Return the [x, y] coordinate for the center point of the cell that contains the specified text.  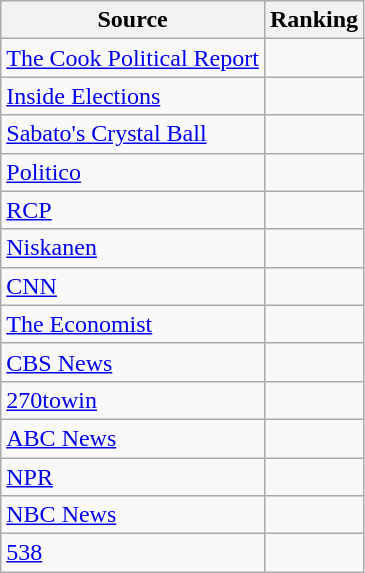
Politico [133, 172]
CBS News [133, 362]
Ranking [314, 20]
The Economist [133, 324]
Inside Elections [133, 96]
Sabato's Crystal Ball [133, 134]
ABC News [133, 438]
RCP [133, 210]
The Cook Political Report [133, 58]
Source [133, 20]
NPR [133, 477]
Niskanen [133, 248]
538 [133, 553]
NBC News [133, 515]
270towin [133, 400]
CNN [133, 286]
